Locate the cell with the specified text and output its (x, y) center coordinate. 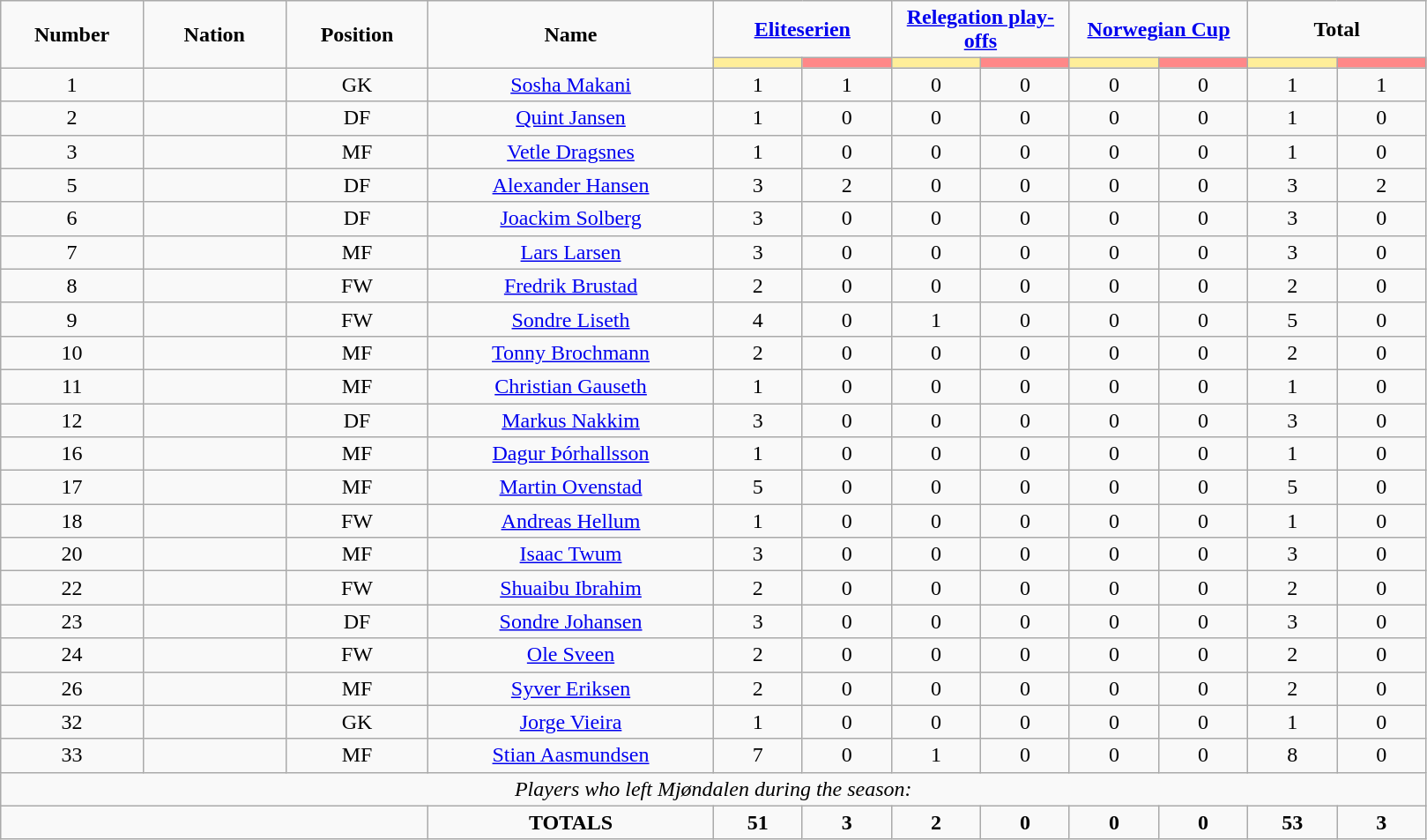
Sosha Makani (571, 85)
11 (72, 386)
26 (72, 688)
Isaac Twum (571, 554)
18 (72, 521)
TOTALS (571, 822)
17 (72, 487)
Jorge Vieira (571, 722)
Joackim Solberg (571, 219)
Eliteserien (802, 30)
4 (758, 319)
Nation (214, 34)
Fredrik Brustad (571, 286)
Ole Sveen (571, 655)
33 (72, 755)
51 (758, 822)
6 (72, 219)
12 (72, 420)
Quint Jansen (571, 118)
Andreas Hellum (571, 521)
Christian Gauseth (571, 386)
Syver Eriksen (571, 688)
Alexander Hansen (571, 185)
Sondre Liseth (571, 319)
Shuaibu Ibrahim (571, 588)
23 (72, 621)
Total (1337, 30)
Relegation play-offs (980, 30)
10 (72, 353)
Lars Larsen (571, 252)
16 (72, 454)
22 (72, 588)
Tonny Brochmann (571, 353)
32 (72, 722)
Vetle Dragsnes (571, 152)
Markus Nakkim (571, 420)
Number (72, 34)
Position (357, 34)
Sondre Johansen (571, 621)
Norwegian Cup (1158, 30)
20 (72, 554)
53 (1292, 822)
9 (72, 319)
24 (72, 655)
Martin Ovenstad (571, 487)
Players who left Mjøndalen during the season: (714, 789)
Name (571, 34)
Stian Aasmundsen (571, 755)
Dagur Þórhallsson (571, 454)
